Search for the cell housing the specified text and yield its (X, Y) center coordinate. 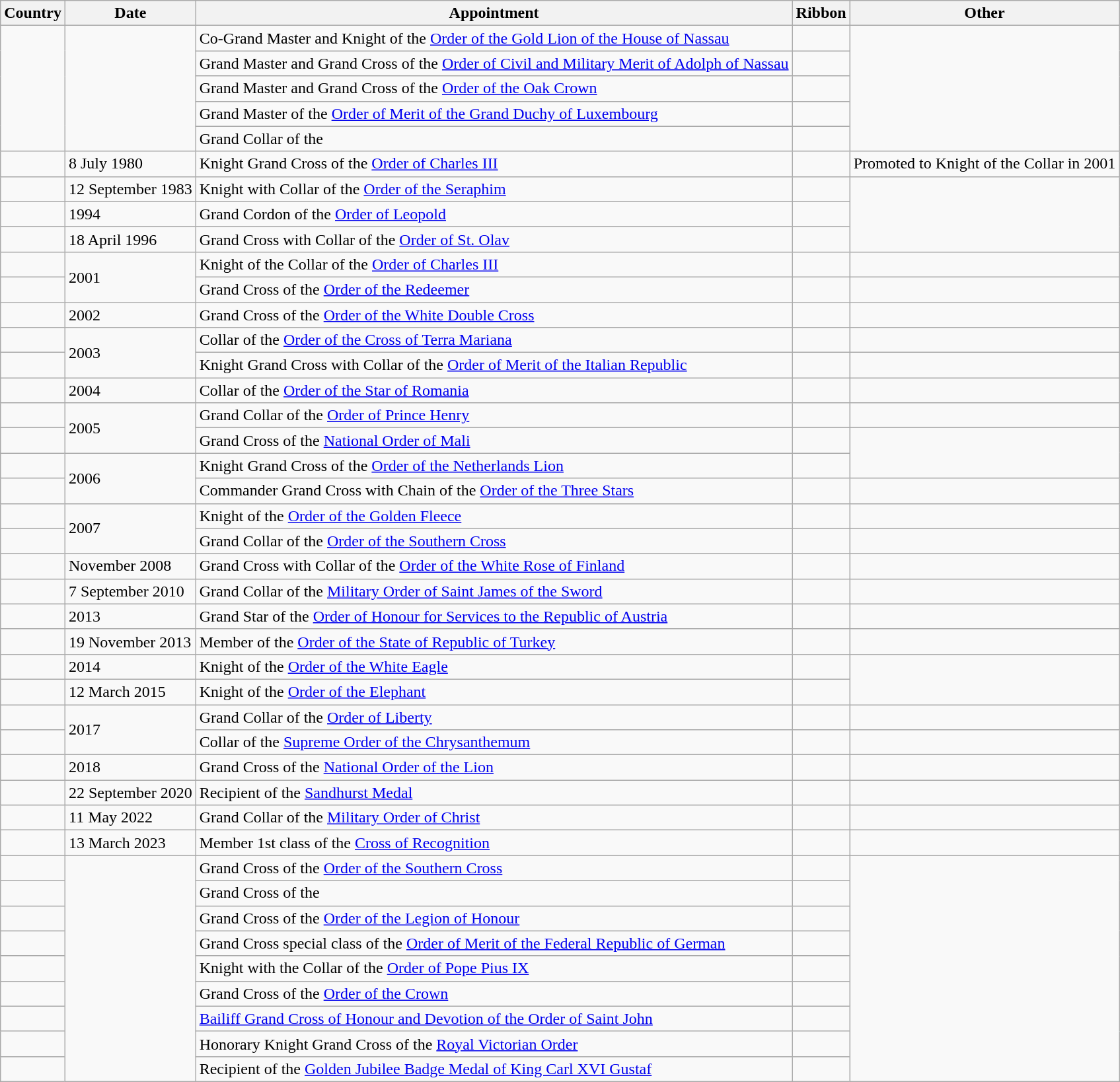
Grand Cross of the Order of the Redeemer (494, 289)
13 March 2023 (130, 843)
12 September 1983 (130, 189)
Grand Cross of the National Order of Mali (494, 441)
Date (130, 13)
2018 (130, 768)
18 April 1996 (130, 239)
Knight with Collar of the Order of the Seraphim (494, 189)
Grand Cross with Collar of the Order of the White Rose of Finland (494, 566)
Grand Cross of the Order of the White Double Cross (494, 315)
Grand Cross of the Order of the Crown (494, 993)
Other (985, 13)
Promoted to Knight of the Collar in 2001 (985, 164)
Grand Collar of the Order of Liberty (494, 717)
2005 (130, 428)
12 March 2015 (130, 692)
Grand Collar of the Military Order of Saint James of the Sword (494, 591)
2006 (130, 478)
2014 (130, 667)
Member of the Order of the State of Republic of Turkey (494, 641)
Grand Collar of the (494, 139)
Grand Cross of the Order of the Legion of Honour (494, 918)
7 September 2010 (130, 591)
Knight Grand Cross with Collar of the Order of Merit of the Italian Republic (494, 365)
Knight of the Order of the Elephant (494, 692)
Recipient of the Sandhurst Medal (494, 793)
Knight with the Collar of the Order of Pope Pius IX (494, 968)
Country (33, 13)
2017 (130, 729)
Recipient of the Golden Jubilee Badge Medal of King Carl XVI Gustaf (494, 1069)
22 September 2020 (130, 793)
19 November 2013 (130, 641)
Grand Master and Grand Cross of the Order of the Oak Crown (494, 89)
Grand Cordon of the Order of Leopold (494, 214)
Grand Collar of the Order of Prince Henry (494, 415)
Knight Grand Cross of the Order of the Netherlands Lion (494, 466)
Grand Collar of the Order of the Southern Cross (494, 541)
Grand Cross of the (494, 893)
Grand Collar of the Military Order of Christ (494, 818)
Grand Cross of the Order of the Southern Cross (494, 868)
Knight of the Collar of the Order of Charles III (494, 264)
Bailiff Grand Cross of Honour and Devotion of the Order of Saint John (494, 1019)
Knight Grand Cross of the Order of Charles III (494, 164)
2013 (130, 616)
2007 (130, 528)
Ribbon (821, 13)
2004 (130, 390)
Appointment (494, 13)
Grand Master of the Order of Merit of the Grand Duchy of Luxembourg (494, 114)
11 May 2022 (130, 818)
8 July 1980 (130, 164)
Knight of the Order of the White Eagle (494, 667)
Co-Grand Master and Knight of the Order of the Gold Lion of the House of Nassau (494, 38)
Grand Star of the Order of Honour for Services to the Republic of Austria (494, 616)
Grand Cross with Collar of the Order of St. Olav (494, 239)
Collar of the Order of the Cross of Terra Mariana (494, 340)
Grand Cross special class of the Order of Merit of the Federal Republic of German (494, 943)
Member 1st class of the Cross of Recognition (494, 843)
Collar of the Order of the Star of Romania (494, 390)
Grand Cross of the National Order of the Lion (494, 768)
2001 (130, 277)
Knight of the Order of the Golden Fleece (494, 516)
Grand Master and Grand Cross of the Order of Civil and Military Merit of Adolph of Nassau (494, 63)
Commander Grand Cross with Chain of the Order of the Three Stars (494, 491)
Collar of the Supreme Order of the Chrysanthemum (494, 742)
2003 (130, 353)
Honorary Knight Grand Cross of the Royal Victorian Order (494, 1044)
November 2008 (130, 566)
2002 (130, 315)
1994 (130, 214)
